Capture the cell that displays the provided text and extract its [x, y] central coordinate. 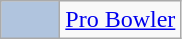
Pro Bowler [120, 20]
